Search for the cell housing the specified text and yield its (x, y) center coordinate. 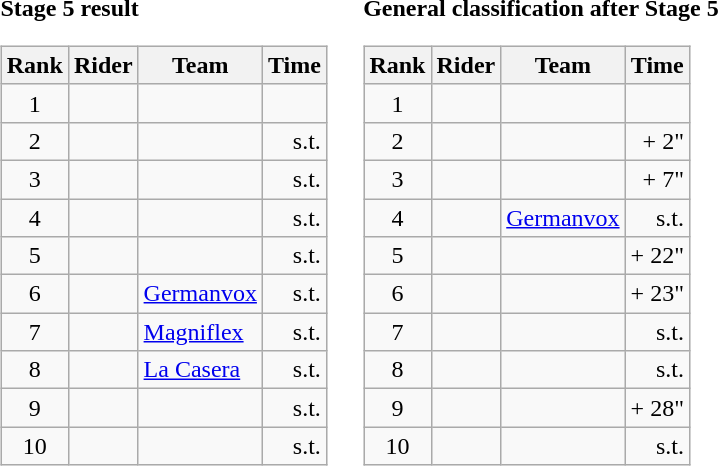
La Casera (200, 370)
+ 2" (657, 141)
Magniflex (200, 332)
+ 23" (657, 294)
+ 28" (657, 408)
+ 7" (657, 179)
+ 22" (657, 256)
